Return (x, y) of the center of cell containing provided text 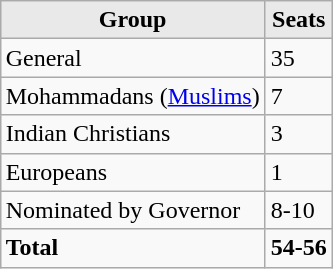
Seats (298, 20)
1 (298, 172)
7 (298, 96)
General (132, 58)
8-10 (298, 210)
Group (132, 20)
35 (298, 58)
Europeans (132, 172)
Indian Christians (132, 134)
3 (298, 134)
Nominated by Governor (132, 210)
Mohammadans (Muslims) (132, 96)
Total (132, 248)
54-56 (298, 248)
